Find where the given text appears and provide that cell's center as [x, y] coordinate. 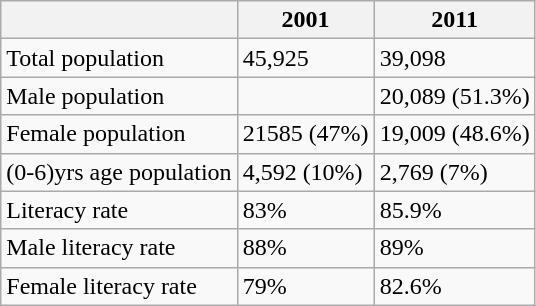
Female population [119, 134]
21585 (47%) [306, 134]
89% [454, 248]
39,098 [454, 58]
Male literacy rate [119, 248]
85.9% [454, 210]
45,925 [306, 58]
19,009 (48.6%) [454, 134]
Male population [119, 96]
(0-6)yrs age population [119, 172]
88% [306, 248]
Female literacy rate [119, 286]
82.6% [454, 286]
83% [306, 210]
2,769 (7%) [454, 172]
2011 [454, 20]
2001 [306, 20]
20,089 (51.3%) [454, 96]
4,592 (10%) [306, 172]
Total population [119, 58]
79% [306, 286]
Literacy rate [119, 210]
